Detect which cell encompasses the target text, then output its (x, y) center coordinate. 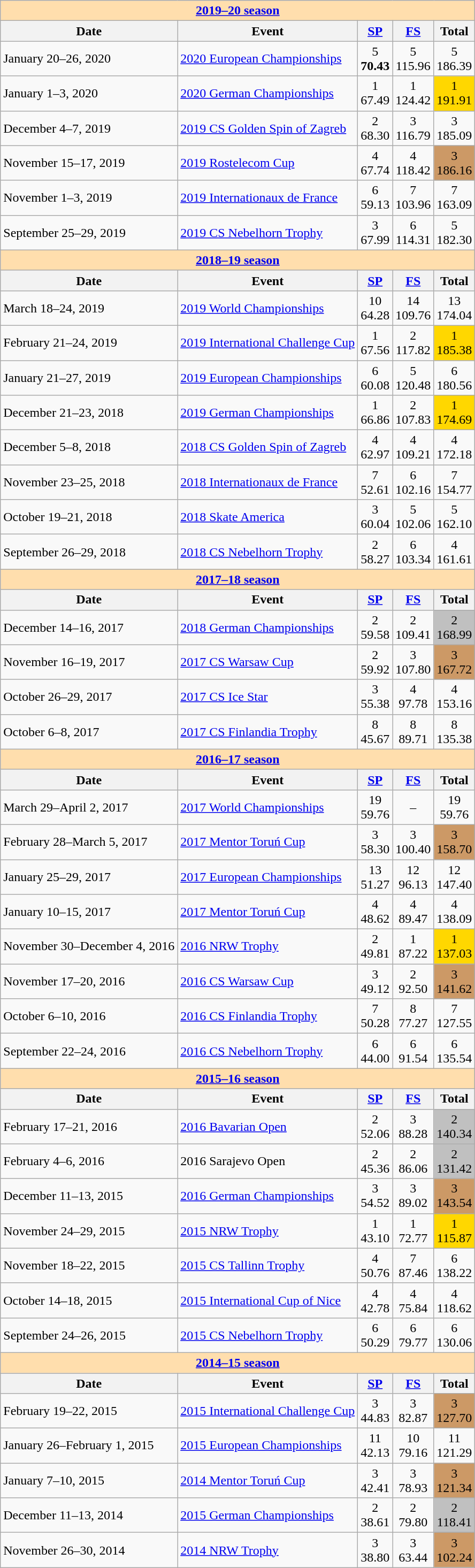
January 20–26, 2020 (89, 59)
2 59.58 (376, 627)
6 50.29 (376, 1335)
1 72.77 (413, 1230)
2 117.82 (413, 342)
2015 International Challenge Cup (267, 1411)
5 186.39 (455, 59)
2016–17 season (237, 759)
2016 CS Finlandia Trophy (267, 1016)
7 103.96 (413, 198)
4 118.42 (413, 163)
3 67.99 (376, 232)
4 153.16 (455, 697)
4 89.47 (413, 912)
3 42.41 (376, 1481)
November 23–25, 2018 (89, 483)
3 121.34 (455, 1481)
1 66.86 (376, 413)
2018–19 season (237, 260)
2 118.41 (455, 1515)
2 49.81 (376, 947)
December 4–7, 2019 (89, 128)
2014 Mentor Toruń Cup (267, 1481)
November 16–19, 2017 (89, 662)
3 158.70 (455, 842)
8 135.38 (455, 732)
3 49.12 (376, 981)
2018 Skate America (267, 517)
November 15–17, 2019 (89, 163)
6 135.54 (455, 1051)
January 21–27, 2019 (89, 378)
12 96.13 (413, 876)
3 63.44 (413, 1550)
14 109.76 (413, 308)
December 11–13, 2014 (89, 1515)
December 14–16, 2017 (89, 627)
March 18–24, 2019 (89, 308)
October 19–21, 2018 (89, 517)
1 137.03 (455, 947)
November 30–December 4, 2016 (89, 947)
November 24–29, 2015 (89, 1230)
September 24–26, 2015 (89, 1335)
2017 European Championships (267, 876)
4 172.18 (455, 447)
5 70.43 (376, 59)
4 97.78 (413, 697)
11 121.29 (455, 1445)
1 67.56 (376, 342)
September 26–29, 2018 (89, 552)
5 162.10 (455, 517)
2 38.61 (376, 1515)
8 45.67 (376, 732)
2019 International Challenge Cup (267, 342)
3 38.80 (376, 1550)
2015 European Championships (267, 1445)
January 25–29, 2017 (89, 876)
4 138.09 (455, 912)
November 18–22, 2015 (89, 1266)
7 52.61 (376, 483)
2016 German Championships (267, 1196)
2 45.36 (376, 1161)
1 87.22 (413, 947)
2 131.42 (455, 1161)
6 138.22 (455, 1266)
2 140.34 (455, 1127)
2 59.92 (376, 662)
2017 CS Warsaw Cup (267, 662)
5 115.96 (413, 59)
3 44.83 (376, 1411)
2018 German Championships (267, 627)
December 5–8, 2018 (89, 447)
4 62.97 (376, 447)
2 58.27 (376, 552)
3 88.28 (413, 1127)
4 75.84 (413, 1300)
2 68.30 (376, 128)
5 102.06 (413, 517)
2017 CS Finlandia Trophy (267, 732)
2018 Internationaux de France (267, 483)
2019 CS Nebelhorn Trophy (267, 232)
2019 CS Golden Spin of Zagreb (267, 128)
10 79.16 (413, 1445)
6 130.06 (455, 1335)
January 1–3, 2020 (89, 93)
October 14–18, 2015 (89, 1300)
2015 International Cup of Nice (267, 1300)
2014 NRW Trophy (267, 1550)
September 22–24, 2016 (89, 1051)
4 67.74 (376, 163)
October 6–10, 2016 (89, 1016)
2019 Rostelecom Cup (267, 163)
5 120.48 (413, 378)
2018 CS Golden Spin of Zagreb (267, 447)
2 79.80 (413, 1515)
2019 Internationaux de France (267, 198)
2016 NRW Trophy (267, 947)
2015 CS Nebelhorn Trophy (267, 1335)
3 82.87 (413, 1411)
December 21–23, 2018 (89, 413)
2019 German Championships (267, 413)
6 103.34 (413, 552)
February 19–22, 2015 (89, 1411)
3 127.70 (455, 1411)
4 118.62 (455, 1300)
11 42.13 (376, 1445)
13 51.27 (376, 876)
2020 European Championships (267, 59)
2016 CS Warsaw Cup (267, 981)
2 168.99 (455, 627)
4 161.61 (455, 552)
February 4–6, 2016 (89, 1161)
3 141.62 (455, 981)
7 154.77 (455, 483)
February 21–24, 2019 (89, 342)
2015 CS Tallinn Trophy (267, 1266)
3 116.79 (413, 128)
January 26–February 1, 2015 (89, 1445)
September 25–29, 2019 (89, 232)
3 100.40 (413, 842)
2018 CS Nebelhorn Trophy (267, 552)
8 77.27 (413, 1016)
1 124.42 (413, 93)
3 102.24 (455, 1550)
6 79.77 (413, 1335)
6 59.13 (376, 198)
November 1–3, 2019 (89, 198)
7 87.46 (413, 1266)
8 89.71 (413, 732)
12 147.40 (455, 876)
6 60.08 (376, 378)
October 26–29, 2017 (89, 697)
7 50.28 (376, 1016)
2015–16 season (237, 1079)
March 29–April 2, 2017 (89, 807)
4 42.78 (376, 1300)
2015 German Championships (267, 1515)
3 55.38 (376, 697)
2019 European Championships (267, 378)
3 58.30 (376, 842)
3 60.04 (376, 517)
3 185.09 (455, 128)
October 6–8, 2017 (89, 732)
February 17–21, 2016 (89, 1127)
1 67.49 (376, 93)
1 191.91 (455, 93)
1 43.10 (376, 1230)
2016 Sarajevo Open (267, 1161)
2 92.50 (413, 981)
3 54.52 (376, 1196)
6 91.54 (413, 1051)
2019 World Championships (267, 308)
10 64.28 (376, 308)
2014–15 season (237, 1363)
February 28–March 5, 2017 (89, 842)
6 44.00 (376, 1051)
December 11–13, 2015 (89, 1196)
3 167.72 (455, 662)
4 109.21 (413, 447)
2017 World Championships (267, 807)
6 114.31 (413, 232)
2 52.06 (376, 1127)
2020 German Championships (267, 93)
January 7–10, 2015 (89, 1481)
2 86.06 (413, 1161)
1 185.38 (455, 342)
1 115.87 (455, 1230)
2 109.41 (413, 627)
3 143.54 (455, 1196)
4 48.62 (376, 912)
January 10–15, 2017 (89, 912)
7 127.55 (455, 1016)
2 107.83 (413, 413)
6 102.16 (413, 483)
3 78.93 (413, 1481)
2017–18 season (237, 579)
3 107.80 (413, 662)
7 163.09 (455, 198)
5 182.30 (455, 232)
4 50.76 (376, 1266)
2015 NRW Trophy (267, 1230)
2016 CS Nebelhorn Trophy (267, 1051)
2019–20 season (237, 11)
2017 CS Ice Star (267, 697)
6 180.56 (455, 378)
3 89.02 (413, 1196)
– (413, 807)
1 174.69 (455, 413)
13 174.04 (455, 308)
November 26–30, 2014 (89, 1550)
3 186.16 (455, 163)
2016 Bavarian Open (267, 1127)
November 17–20, 2016 (89, 981)
